Detect which cell encompasses the target text, then output its (x, y) center coordinate. 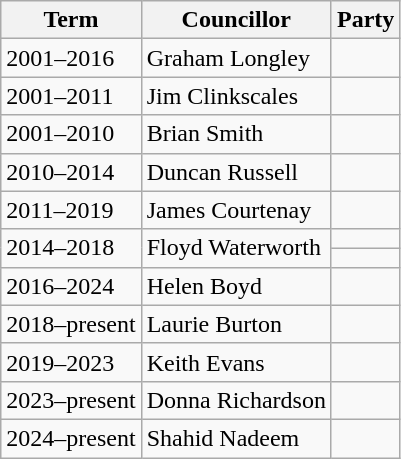
2014–2018 (71, 248)
Laurie Burton (236, 324)
Helen Boyd (236, 286)
2001–2011 (71, 96)
2001–2010 (71, 134)
Brian Smith (236, 134)
Party (365, 20)
2010–2014 (71, 172)
Shahid Nadeem (236, 438)
Councillor (236, 20)
Term (71, 20)
2018–present (71, 324)
2024–present (71, 438)
Graham Longley (236, 58)
Jim Clinkscales (236, 96)
Duncan Russell (236, 172)
2011–2019 (71, 210)
2019–2023 (71, 362)
Donna Richardson (236, 400)
James Courtenay (236, 210)
Floyd Waterworth (236, 248)
2001–2016 (71, 58)
2016–2024 (71, 286)
2023–present (71, 400)
Keith Evans (236, 362)
